From the cell containing the given text, extract its center point as (x, y) coordinate. 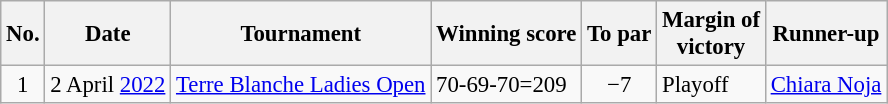
Margin ofvictory (712, 34)
Tournament (301, 34)
Playoff (712, 85)
1 (23, 85)
Terre Blanche Ladies Open (301, 85)
Runner-up (826, 34)
Winning score (506, 34)
No. (23, 34)
To par (620, 34)
Date (108, 34)
70-69-70=209 (506, 85)
2 April 2022 (108, 85)
Chiara Noja (826, 85)
−7 (620, 85)
